Output the [x, y] coordinate of the center of the cell containing the given text.  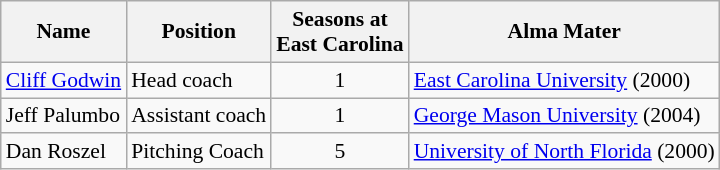
Alma Mater [564, 32]
Assistant coach [198, 116]
Cliff Godwin [64, 80]
George Mason University (2004) [564, 116]
Jeff Palumbo [64, 116]
East Carolina University (2000) [564, 80]
Name [64, 32]
Seasons atEast Carolina [340, 32]
5 [340, 152]
Pitching Coach [198, 152]
Dan Roszel [64, 152]
Head coach [198, 80]
Position [198, 32]
University of North Florida (2000) [564, 152]
